Find where the given text appears and provide that cell's center as [x, y] coordinate. 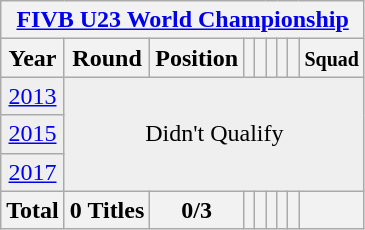
2015 [33, 134]
2013 [33, 96]
0 Titles [107, 210]
0/3 [197, 210]
Year [33, 58]
Didn't Qualify [214, 134]
Round [107, 58]
FIVB U23 World Championship [183, 20]
2017 [33, 172]
Total [33, 210]
Squad [332, 58]
Position [197, 58]
